Locate the cell with the specified text and output its [X, Y] center coordinate. 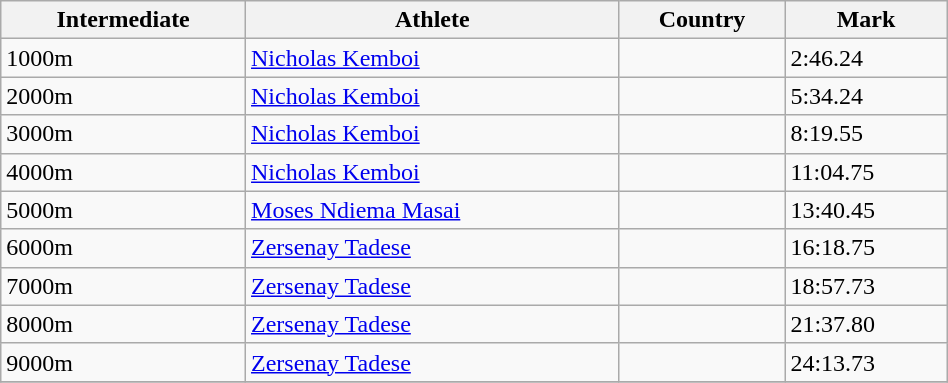
11:04.75 [866, 172]
7000m [124, 286]
8000m [124, 324]
4000m [124, 172]
3000m [124, 134]
6000m [124, 248]
Intermediate [124, 20]
Country [702, 20]
18:57.73 [866, 286]
5:34.24 [866, 96]
21:37.80 [866, 324]
16:18.75 [866, 248]
Athlete [433, 20]
Mark [866, 20]
Moses Ndiema Masai [433, 210]
9000m [124, 362]
1000m [124, 58]
5000m [124, 210]
2:46.24 [866, 58]
8:19.55 [866, 134]
24:13.73 [866, 362]
13:40.45 [866, 210]
2000m [124, 96]
